Return the (X, Y) coordinate for the center point of the cell that contains the specified text.  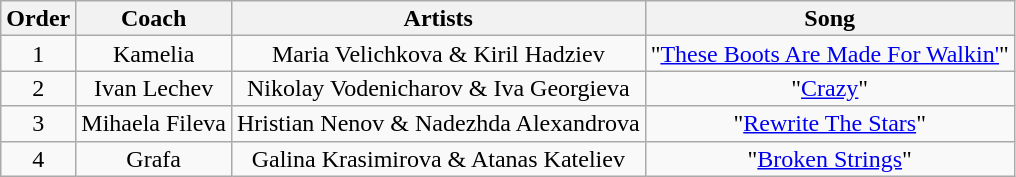
Coach (154, 18)
3 (38, 124)
Kamelia (154, 54)
Grafa (154, 158)
1 (38, 54)
Artists (438, 18)
"Crazy" (830, 88)
4 (38, 158)
Mihaela Fileva (154, 124)
"Broken Strings" (830, 158)
Song (830, 18)
Nikolay Vodenicharov & Iva Georgieva (438, 88)
Hristian Nenov & Nadezhda Alexandrova (438, 124)
Maria Velichkova & Kiril Hadziev (438, 54)
Galina Krasimirova & Atanas Kateliev (438, 158)
Order (38, 18)
"These Boots Are Made For Walkin'" (830, 54)
2 (38, 88)
"Rewrite The Stars" (830, 124)
Ivan Lechev (154, 88)
